Scan for the cell matching the given text and deliver its (x, y) coordinate at center. 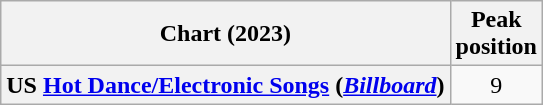
Chart (2023) (226, 34)
Peakposition (496, 34)
US Hot Dance/Electronic Songs (Billboard) (226, 85)
9 (496, 85)
